Find where the given text appears and provide that cell's center as (x, y) coordinate. 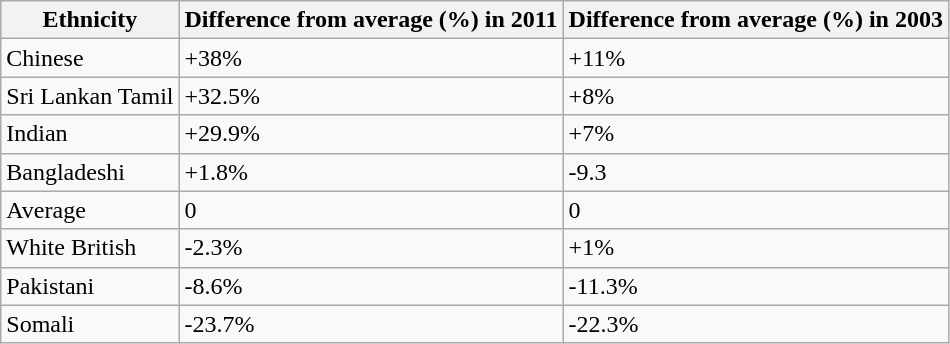
-8.6% (371, 286)
-9.3 (756, 172)
-2.3% (371, 248)
Bangladeshi (90, 172)
Difference from average (%) in 2011 (371, 20)
Indian (90, 134)
White British (90, 248)
+32.5% (371, 96)
+1.8% (371, 172)
Somali (90, 324)
-23.7% (371, 324)
+1% (756, 248)
Difference from average (%) in 2003 (756, 20)
+29.9% (371, 134)
Ethnicity (90, 20)
Chinese (90, 58)
Sri Lankan Tamil (90, 96)
-11.3% (756, 286)
Pakistani (90, 286)
+11% (756, 58)
Average (90, 210)
-22.3% (756, 324)
+7% (756, 134)
+8% (756, 96)
+38% (371, 58)
